Provide the [X, Y] coordinate of the cell's center where the given text is located.  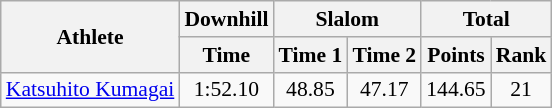
Total [486, 19]
48.85 [310, 90]
Time 1 [310, 55]
Points [456, 55]
Downhill [226, 19]
Time [226, 55]
Time 2 [384, 55]
1:52.10 [226, 90]
144.65 [456, 90]
Athlete [90, 36]
Katsuhito Kumagai [90, 90]
Slalom [347, 19]
Rank [522, 55]
21 [522, 90]
47.17 [384, 90]
